Capture the cell that displays the provided text and extract its (x, y) central coordinate. 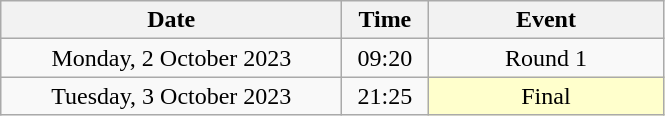
09:20 (385, 58)
Event (546, 20)
Round 1 (546, 58)
21:25 (385, 96)
Final (546, 96)
Monday, 2 October 2023 (172, 58)
Tuesday, 3 October 2023 (172, 96)
Date (172, 20)
Time (385, 20)
